Pinpoint the cell where the given text exists, returning its [x, y] midpoint coordinate. 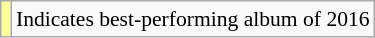
Indicates best-performing album of 2016 [193, 19]
